Find where the given text appears and provide that cell's center as (X, Y) coordinate. 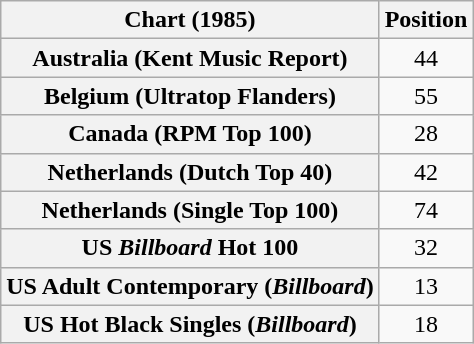
US Billboard Hot 100 (190, 248)
US Hot Black Singles (Billboard) (190, 324)
28 (426, 134)
Netherlands (Single Top 100) (190, 210)
32 (426, 248)
Australia (Kent Music Report) (190, 58)
US Adult Contemporary (Billboard) (190, 286)
44 (426, 58)
Position (426, 20)
Canada (RPM Top 100) (190, 134)
Chart (1985) (190, 20)
Netherlands (Dutch Top 40) (190, 172)
42 (426, 172)
Belgium (Ultratop Flanders) (190, 96)
13 (426, 286)
55 (426, 96)
18 (426, 324)
74 (426, 210)
